Identify which cell holds the provided text, then report its [x, y] central coordinate. 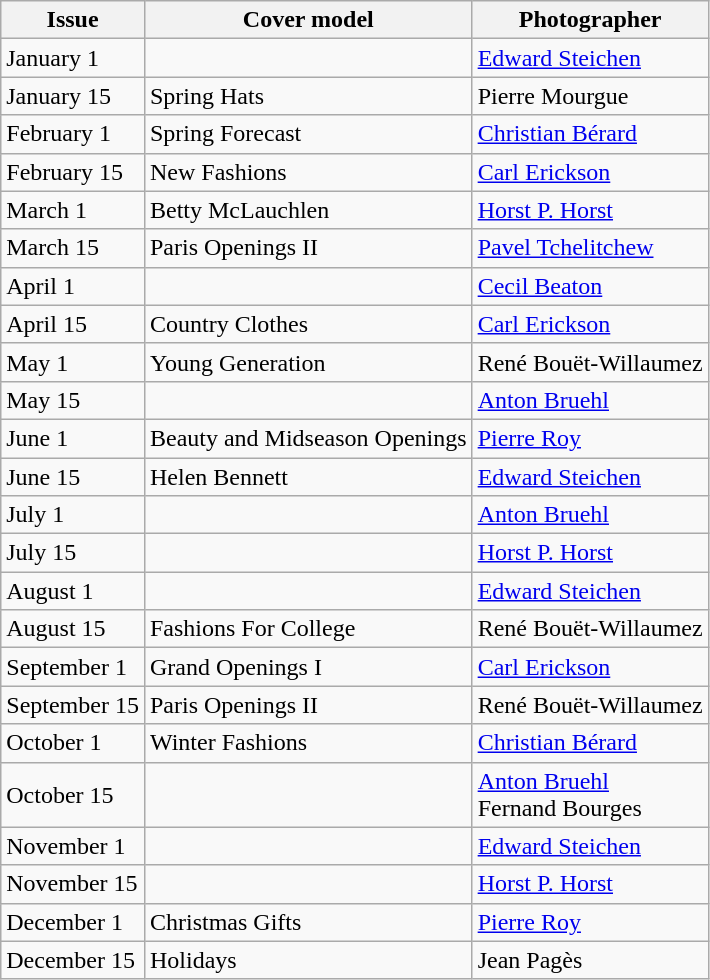
Country Clothes [308, 324]
March 15 [73, 248]
August 15 [73, 629]
Betty McLauchlen [308, 210]
September 1 [73, 667]
November 15 [73, 884]
Cecil Beaton [590, 286]
July 15 [73, 553]
New Fashions [308, 172]
Grand Openings I [308, 667]
February 15 [73, 172]
February 1 [73, 134]
Pierre Mourgue [590, 96]
Anton Bruehl Fernand Bourges [590, 794]
Spring Forecast [308, 134]
Holidays [308, 960]
August 1 [73, 591]
October 1 [73, 743]
May 15 [73, 400]
May 1 [73, 362]
Christmas Gifts [308, 922]
Helen Bennett [308, 477]
Winter Fashions [308, 743]
November 1 [73, 846]
January 15 [73, 96]
January 1 [73, 58]
April 15 [73, 324]
Photographer [590, 20]
Pavel Tchelitchew [590, 248]
Jean Pagès [590, 960]
Issue [73, 20]
September 15 [73, 705]
Young Generation [308, 362]
Spring Hats [308, 96]
December 15 [73, 960]
Cover model [308, 20]
Fashions For College [308, 629]
October 15 [73, 794]
April 1 [73, 286]
July 1 [73, 515]
June 1 [73, 438]
December 1 [73, 922]
Beauty and Midseason Openings [308, 438]
June 15 [73, 477]
March 1 [73, 210]
